Return [x, y] of the center of cell containing provided text 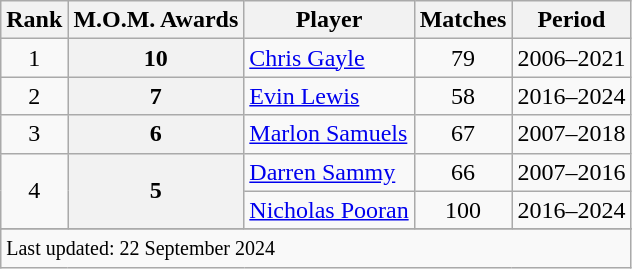
Matches [463, 20]
3 [34, 134]
10 [156, 58]
79 [463, 58]
58 [463, 96]
2006–2021 [572, 58]
Evin Lewis [329, 96]
2007–2018 [572, 134]
Rank [34, 20]
Period [572, 20]
M.O.M. Awards [156, 20]
Nicholas Pooran [329, 210]
2 [34, 96]
Player [329, 20]
Last updated: 22 September 2024 [316, 248]
Chris Gayle [329, 58]
Darren Sammy [329, 172]
2007–2016 [572, 172]
Marlon Samuels [329, 134]
66 [463, 172]
6 [156, 134]
4 [34, 191]
100 [463, 210]
1 [34, 58]
5 [156, 191]
7 [156, 96]
67 [463, 134]
